Identify which cell holds the provided text, then report its (x, y) central coordinate. 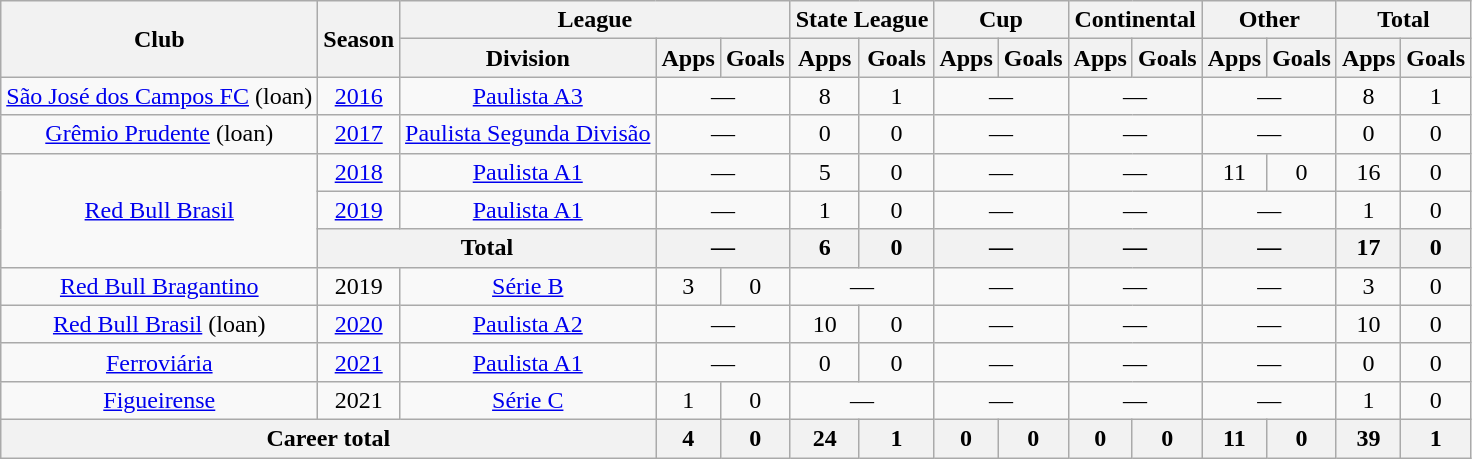
Cup (1001, 20)
Red Bull Brasil (loan) (160, 324)
Club (160, 39)
Paulista Segunda Divisão (528, 134)
4 (688, 438)
Season (359, 39)
Paulista A3 (528, 96)
Red Bull Bragantino (160, 286)
Série C (528, 400)
Ferroviária (160, 362)
17 (1368, 248)
Red Bull Brasil (160, 210)
2017 (359, 134)
2016 (359, 96)
Paulista A2 (528, 324)
2020 (359, 324)
Division (528, 58)
24 (824, 438)
5 (824, 172)
São José dos Campos FC (loan) (160, 96)
2018 (359, 172)
16 (1368, 172)
Série B (528, 286)
Other (1269, 20)
Grêmio Prudente (loan) (160, 134)
Career total (328, 438)
Figueirense (160, 400)
39 (1368, 438)
League (596, 20)
Continental (1135, 20)
6 (824, 248)
State League (862, 20)
